Return the (x, y) coordinate for the center point of the cell that contains the specified text.  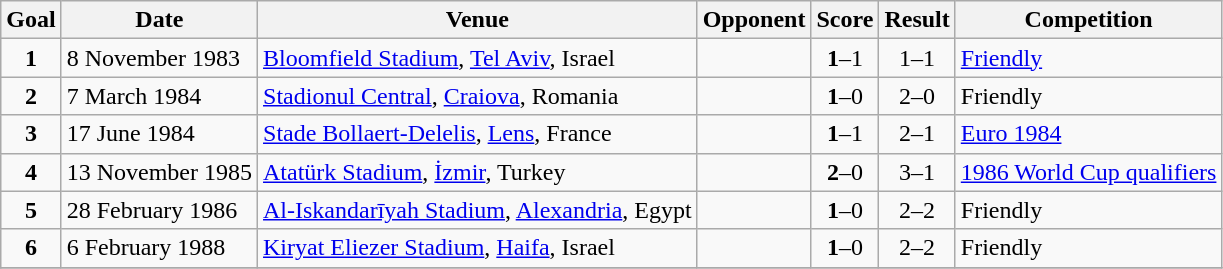
Goal (31, 20)
6 February 1988 (159, 248)
Competition (1088, 20)
Opponent (754, 20)
Atatürk Stadium, İzmir, Turkey (478, 172)
5 (31, 210)
Stade Bollaert-Delelis, Lens, France (478, 134)
17 June 1984 (159, 134)
7 March 1984 (159, 96)
Euro 1984 (1088, 134)
1986 World Cup qualifiers (1088, 172)
Al-Iskandarīyah Stadium, Alexandria, Egypt (478, 210)
13 November 1985 (159, 172)
Score (845, 20)
2–1 (917, 134)
3 (31, 134)
Bloomfield Stadium, Tel Aviv, Israel (478, 58)
Venue (478, 20)
28 February 1986 (159, 210)
3–1 (917, 172)
4 (31, 172)
8 November 1983 (159, 58)
1 (31, 58)
6 (31, 248)
Date (159, 20)
2 (31, 96)
Result (917, 20)
Stadionul Central, Craiova, Romania (478, 96)
Kiryat Eliezer Stadium, Haifa, Israel (478, 248)
